Output the (x, y) coordinate of the center of the cell containing the given text.  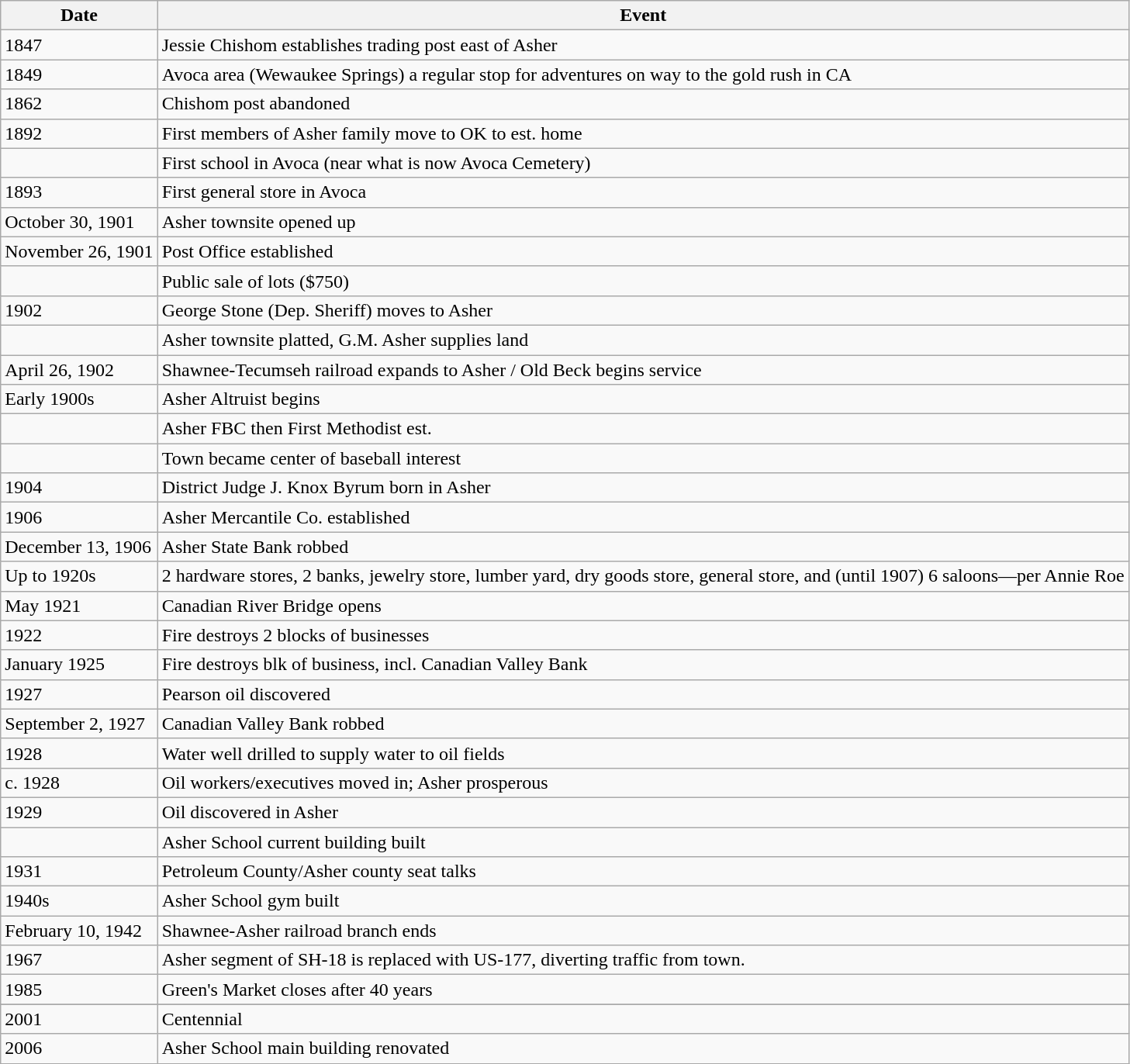
Shawnee-Tecumseh railroad expands to Asher / Old Beck begins service (643, 370)
Town became center of baseball interest (643, 458)
Asher townsite platted, G.M. Asher supplies land (643, 340)
Event (643, 16)
1892 (79, 133)
Chishom post abandoned (643, 104)
1902 (79, 310)
Asher School gym built (643, 901)
2006 (79, 1048)
Asher Altruist begins (643, 399)
Post Office established (643, 251)
Fire destroys 2 blocks of businesses (643, 635)
Water well drilled to supply water to oil fields (643, 753)
1931 (79, 872)
Asher State Bank robbed (643, 547)
Early 1900s (79, 399)
2 hardware stores, 2 banks, jewelry store, lumber yard, dry goods store, general store, and (until 1907) 6 saloons—per Annie Roe (643, 576)
1928 (79, 753)
George Stone (Dep. Sheriff) moves to Asher (643, 310)
Canadian Valley Bank robbed (643, 724)
February 10, 1942 (79, 931)
1940s (79, 901)
District Judge J. Knox Byrum born in Asher (643, 488)
Jessie Chishom establishes trading post east of Asher (643, 45)
May 1921 (79, 606)
Petroleum County/Asher county seat talks (643, 872)
Shawnee-Asher railroad branch ends (643, 931)
1904 (79, 488)
Avoca area (Wewaukee Springs) a regular stop for adventures on way to the gold rush in CA (643, 74)
1862 (79, 104)
November 26, 1901 (79, 251)
1985 (79, 990)
Oil workers/executives moved in; Asher prosperous (643, 782)
Date (79, 16)
1893 (79, 192)
Asher School main building renovated (643, 1048)
Asher School current building built (643, 841)
Pearson oil discovered (643, 694)
April 26, 1902 (79, 370)
Asher townsite opened up (643, 222)
Up to 1920s (79, 576)
First school in Avoca (near what is now Avoca Cemetery) (643, 163)
1967 (79, 960)
Asher segment of SH-18 is replaced with US-177, diverting traffic from town. (643, 960)
Green's Market closes after 40 years (643, 990)
1906 (79, 517)
December 13, 1906 (79, 547)
First members of Asher family move to OK to est. home (643, 133)
Asher Mercantile Co. established (643, 517)
Asher FBC then First Methodist est. (643, 429)
1922 (79, 635)
2001 (79, 1019)
1929 (79, 812)
1927 (79, 694)
October 30, 1901 (79, 222)
First general store in Avoca (643, 192)
Fire destroys blk of business, incl. Canadian Valley Bank (643, 665)
September 2, 1927 (79, 724)
Public sale of lots ($750) (643, 281)
Canadian River Bridge opens (643, 606)
Centennial (643, 1019)
January 1925 (79, 665)
1847 (79, 45)
c. 1928 (79, 782)
Oil discovered in Asher (643, 812)
1849 (79, 74)
